Extract the (X, Y) coordinate from the center of the cell holding the provided text.  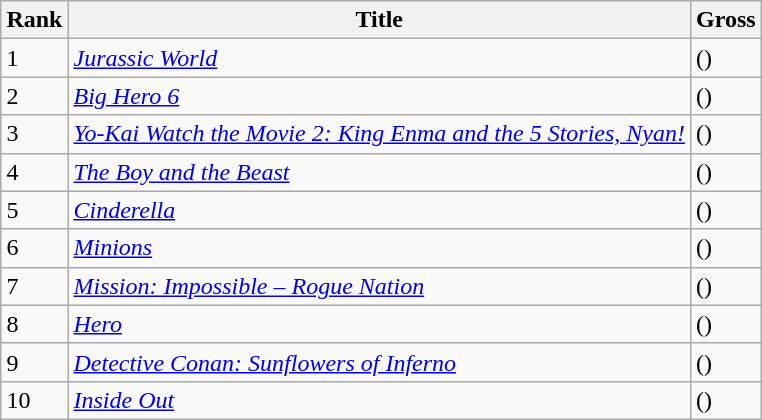
Minions (380, 248)
6 (34, 248)
Title (380, 20)
9 (34, 362)
10 (34, 400)
Rank (34, 20)
Mission: Impossible – Rogue Nation (380, 286)
3 (34, 134)
7 (34, 286)
Cinderella (380, 210)
Yo-Kai Watch the Movie 2: King Enma and the 5 Stories, Nyan! (380, 134)
Gross (726, 20)
Detective Conan: Sunflowers of Inferno (380, 362)
Jurassic World (380, 58)
Inside Out (380, 400)
4 (34, 172)
8 (34, 324)
Hero (380, 324)
5 (34, 210)
The Boy and the Beast (380, 172)
2 (34, 96)
Big Hero 6 (380, 96)
1 (34, 58)
